For the text-containing cell, return its midpoint in (X, Y) coordinate format. 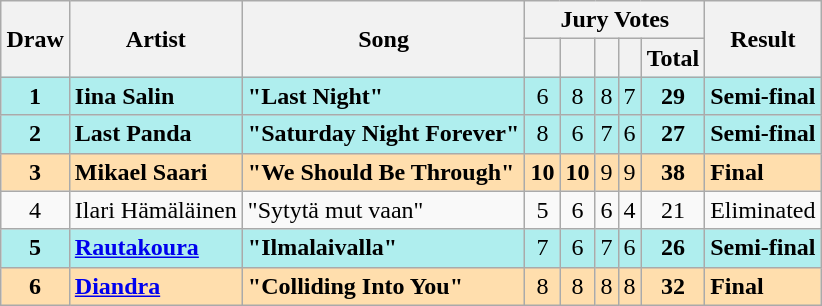
Total (673, 58)
3 (35, 172)
32 (673, 286)
Rautakoura (156, 248)
Ilari Hämäläinen (156, 210)
21 (673, 210)
Jury Votes (615, 20)
Iina Salin (156, 96)
Last Panda (156, 134)
"Saturday Night Forever" (384, 134)
Song (384, 39)
26 (673, 248)
27 (673, 134)
2 (35, 134)
Result (763, 39)
Draw (35, 39)
"Sytytä mut vaan" (384, 210)
Eliminated (763, 210)
Diandra (156, 286)
"Colliding Into You" (384, 286)
29 (673, 96)
Artist (156, 39)
1 (35, 96)
38 (673, 172)
"We Should Be Through" (384, 172)
Mikael Saari (156, 172)
"Last Night" (384, 96)
"Ilmalaivalla" (384, 248)
